Scan for the cell matching the given text and deliver its (X, Y) coordinate at center. 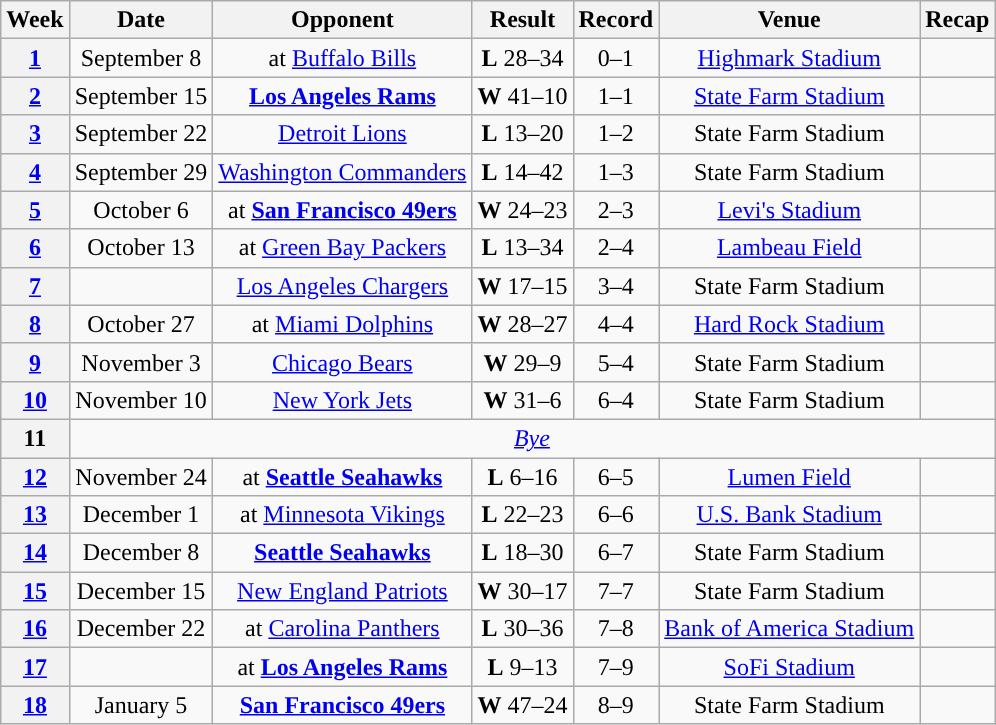
W 28–27 (522, 324)
6–5 (616, 477)
1 (35, 58)
L 6–16 (522, 477)
1–1 (616, 96)
at Miami Dolphins (342, 324)
18 (35, 705)
November 10 (141, 400)
W 24–23 (522, 210)
at Seattle Seahawks (342, 477)
Los Angeles Chargers (342, 286)
at San Francisco 49ers (342, 210)
Record (616, 20)
U.S. Bank Stadium (790, 515)
at Carolina Panthers (342, 629)
at Green Bay Packers (342, 248)
15 (35, 591)
W 30–17 (522, 591)
Levi's Stadium (790, 210)
September 8 (141, 58)
at Minnesota Vikings (342, 515)
3–4 (616, 286)
SoFi Stadium (790, 667)
0–1 (616, 58)
September 22 (141, 134)
W 17–15 (522, 286)
L 30–36 (522, 629)
December 1 (141, 515)
W 31–6 (522, 400)
4–4 (616, 324)
October 13 (141, 248)
September 15 (141, 96)
3 (35, 134)
L 9–13 (522, 667)
5–4 (616, 362)
Recap (958, 20)
7 (35, 286)
Venue (790, 20)
L 14–42 (522, 172)
San Francisco 49ers (342, 705)
December 22 (141, 629)
6–6 (616, 515)
December 8 (141, 553)
Washington Commanders (342, 172)
9 (35, 362)
6–4 (616, 400)
1–2 (616, 134)
2 (35, 96)
October 6 (141, 210)
1–3 (616, 172)
16 (35, 629)
13 (35, 515)
L 28–34 (522, 58)
17 (35, 667)
5 (35, 210)
W 41–10 (522, 96)
W 29–9 (522, 362)
at Los Angeles Rams (342, 667)
at Buffalo Bills (342, 58)
Los Angeles Rams (342, 96)
14 (35, 553)
Lumen Field (790, 477)
7–7 (616, 591)
Result (522, 20)
10 (35, 400)
7–8 (616, 629)
Date (141, 20)
12 (35, 477)
October 27 (141, 324)
Opponent (342, 20)
8 (35, 324)
4 (35, 172)
Seattle Seahawks (342, 553)
New England Patriots (342, 591)
L 22–23 (522, 515)
2–3 (616, 210)
November 24 (141, 477)
Highmark Stadium (790, 58)
Bye (532, 438)
New York Jets (342, 400)
L 13–34 (522, 248)
L 18–30 (522, 553)
September 29 (141, 172)
2–4 (616, 248)
December 15 (141, 591)
11 (35, 438)
Detroit Lions (342, 134)
Bank of America Stadium (790, 629)
Lambeau Field (790, 248)
L 13–20 (522, 134)
January 5 (141, 705)
6–7 (616, 553)
Chicago Bears (342, 362)
November 3 (141, 362)
8–9 (616, 705)
W 47–24 (522, 705)
Hard Rock Stadium (790, 324)
Week (35, 20)
6 (35, 248)
7–9 (616, 667)
